Locate the cell with the specified text and output its (X, Y) center coordinate. 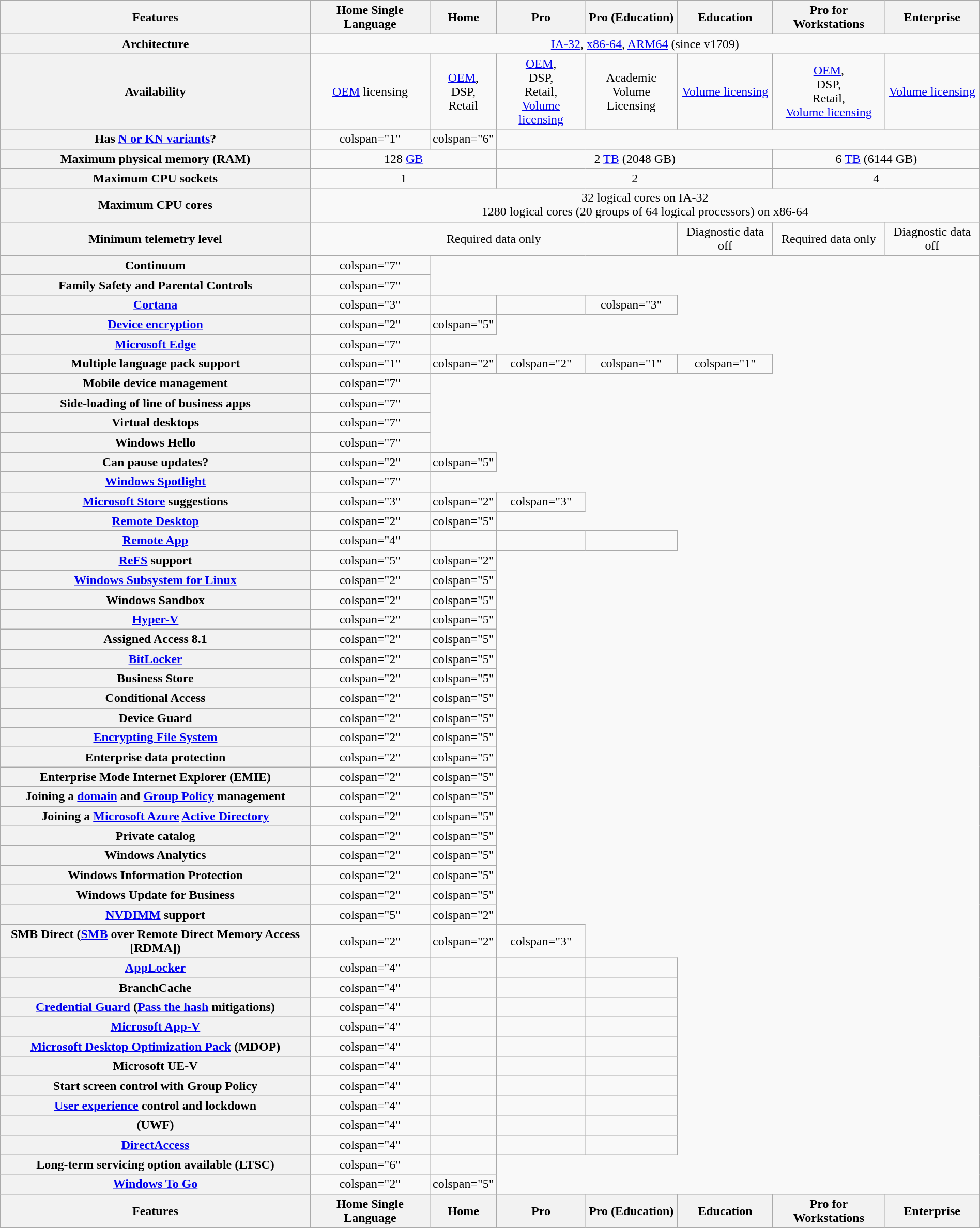
Architecture (156, 44)
Has N or KN variants? (156, 139)
6 TB (6144 GB) (876, 159)
Virtual desktops (156, 423)
Remote Desktop (156, 521)
128 GB (403, 159)
Microsoft UE-V (156, 1066)
Windows Spotlight (156, 482)
Encrypting File System (156, 738)
Windows Subsystem for Linux (156, 580)
Can pause updates? (156, 462)
OEM, DSP, Retail (464, 91)
2 (635, 178)
Joining a domain and Group Policy management (156, 796)
Device Guard (156, 718)
Start screen control with Group Policy (156, 1086)
Continuum (156, 265)
Availability (156, 91)
(UWF) (156, 1125)
Conditional Access (156, 698)
User experience control and lockdown (156, 1106)
Joining a Microsoft Azure Active Directory (156, 816)
1 (403, 178)
4 (876, 178)
Device encryption (156, 324)
2 TB (2048 GB) (635, 159)
Windows To Go (156, 1184)
ReFS support (156, 560)
Cortana (156, 304)
Microsoft App-V (156, 1027)
Minimum telemetry level (156, 239)
Private catalog (156, 836)
Windows Update for Business (156, 895)
Microsoft Store suggestions (156, 501)
Long-term servicing option available (LTSC) (156, 1164)
Credential Guard (Pass the hash mitigations) (156, 1007)
Remote App (156, 541)
NVDIMM support (156, 914)
AcademicVolume Licensing (631, 91)
Microsoft Desktop Optimization Pack (MDOP) (156, 1047)
Multiple language pack support (156, 364)
Windows Sandbox (156, 600)
Enterprise Mode Internet Explorer (EMIE) (156, 777)
Business Store (156, 679)
Family Safety and Parental Controls (156, 285)
Microsoft Edge (156, 344)
SMB Direct (SMB over Remote Direct Memory Access [RDMA]) (156, 941)
Maximum CPU cores (156, 205)
Windows Hello (156, 442)
BitLocker (156, 659)
Maximum physical memory (RAM) (156, 159)
Assigned Access 8.1 (156, 639)
IA-32, x86-64, ARM64 (since v1709) (645, 44)
Windows Analytics (156, 855)
Maximum CPU sockets (156, 178)
OEM licensing (370, 91)
32 logical cores on IA-321280 logical cores (20 groups of 64 logical processors) on x86-64 (645, 205)
Enterprise data protection (156, 757)
Hyper-V (156, 619)
DirectAccess (156, 1145)
Side-loading of line of business apps (156, 403)
Mobile device management (156, 383)
AppLocker (156, 968)
Windows Information Protection (156, 875)
BranchCache (156, 988)
